Locate the cell with the specified text and output its [X, Y] center coordinate. 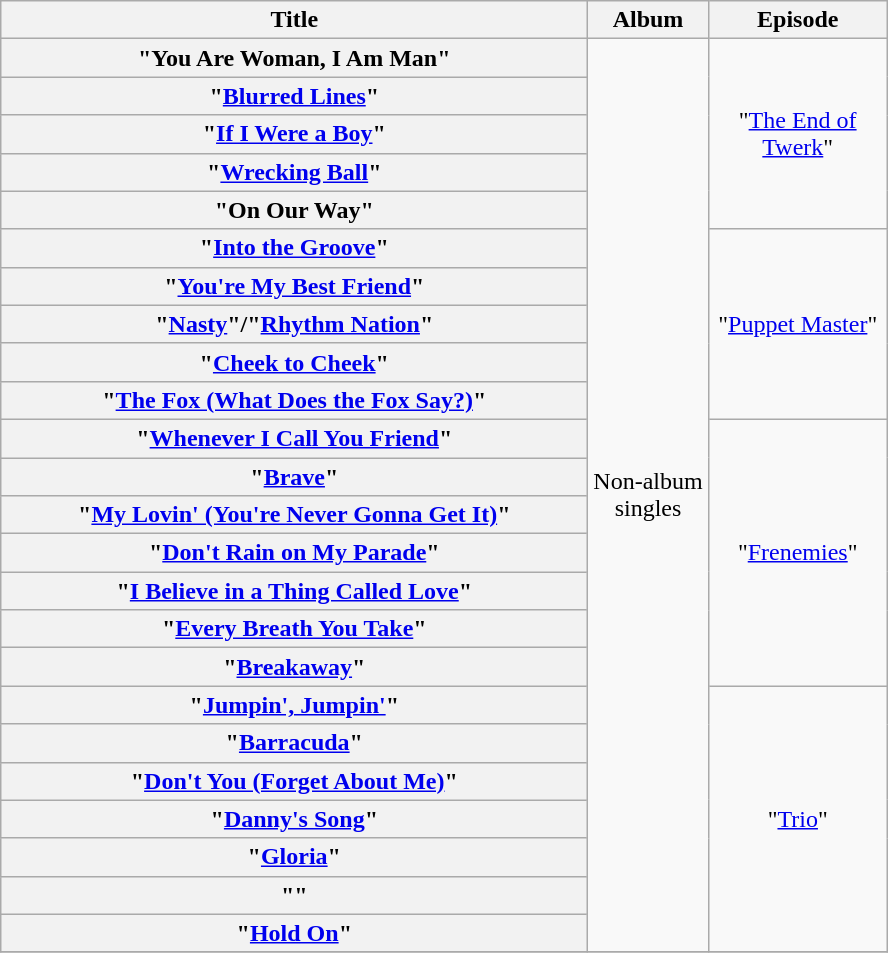
"Wrecking Ball" [294, 172]
"You Are Woman, I Am Man" [294, 58]
"Whenever I Call You Friend" [294, 438]
Title [294, 20]
"Jumpin', Jumpin'" [294, 705]
"If I Were a Boy" [294, 134]
"Every Breath You Take" [294, 629]
Album [648, 20]
"Breakaway" [294, 667]
"The End of Twerk" [798, 134]
"Frenemies" [798, 552]
"" [294, 895]
"Don't You (Forget About Me)" [294, 781]
Episode [798, 20]
"Hold On" [294, 933]
"You're My Best Friend" [294, 286]
"Barracuda" [294, 743]
"Cheek to Cheek" [294, 362]
"Puppet Master" [798, 324]
"The Fox (What Does the Fox Say?)" [294, 400]
"Brave" [294, 477]
"On Our Way" [294, 210]
"I Believe in a Thing Called Love" [294, 591]
"Blurred Lines" [294, 96]
"Into the Groove" [294, 248]
"Nasty"/"Rhythm Nation" [294, 324]
Non-albumsingles [648, 496]
"My Lovin' (You're Never Gonna Get It)" [294, 515]
"Don't Rain on My Parade" [294, 553]
"Trio" [798, 819]
"Gloria" [294, 857]
"Danny's Song" [294, 819]
